Locate the cell with the specified text and output its [x, y] center coordinate. 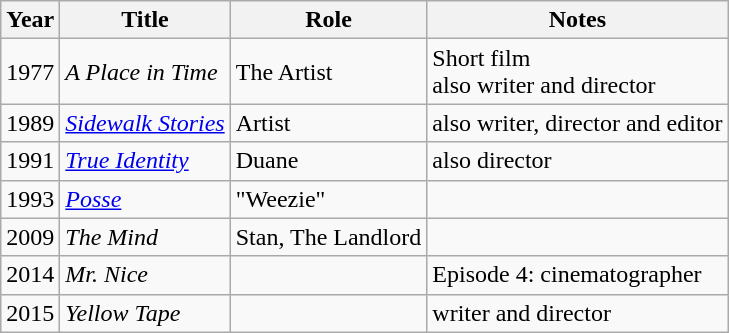
The Mind [145, 237]
writer and director [578, 313]
Sidewalk Stories [145, 123]
Posse [145, 199]
also writer, director and editor [578, 123]
Artist [328, 123]
Yellow Tape [145, 313]
Episode 4: cinematographer [578, 275]
Year [30, 20]
1977 [30, 72]
2014 [30, 275]
also director [578, 161]
The Artist [328, 72]
1991 [30, 161]
A Place in Time [145, 72]
"Weezie" [328, 199]
Duane [328, 161]
Title [145, 20]
Short filmalso writer and director [578, 72]
Mr. Nice [145, 275]
Stan, The Landlord [328, 237]
True Identity [145, 161]
1993 [30, 199]
Notes [578, 20]
2009 [30, 237]
Role [328, 20]
2015 [30, 313]
1989 [30, 123]
